Pinpoint the cell where the given text exists, returning its (x, y) midpoint coordinate. 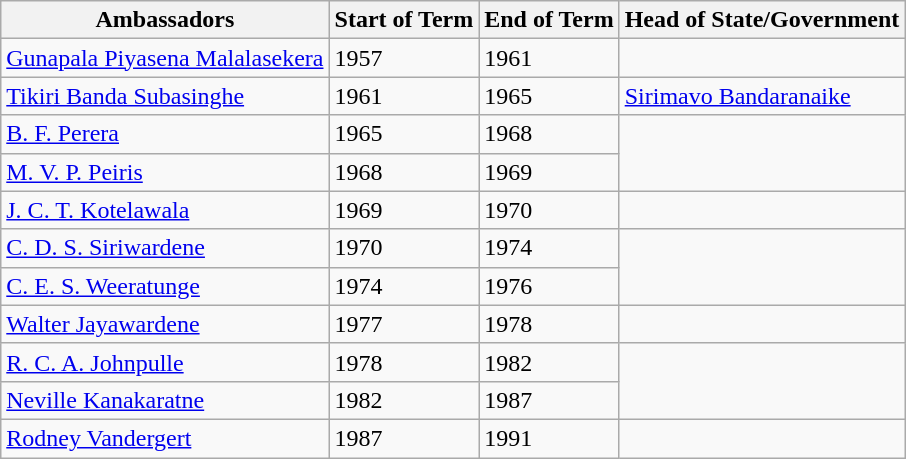
C. E. S. Weeratunge (165, 286)
Neville Kanakaratne (165, 400)
Tikiri Banda Subasinghe (165, 96)
1957 (404, 58)
Start of Term (404, 20)
1991 (549, 438)
1976 (549, 286)
1977 (404, 324)
Rodney Vandergert (165, 438)
End of Term (549, 20)
Ambassadors (165, 20)
M. V. P. Peiris (165, 172)
J. C. T. Kotelawala (165, 210)
Head of State/Government (762, 20)
B. F. Perera (165, 134)
Sirimavo Bandaranaike (762, 96)
C. D. S. Siriwardene (165, 248)
Walter Jayawardene (165, 324)
Gunapala Piyasena Malalasekera (165, 58)
R. C. A. Johnpulle (165, 362)
